Locate the cell with the specified text and output its [x, y] center coordinate. 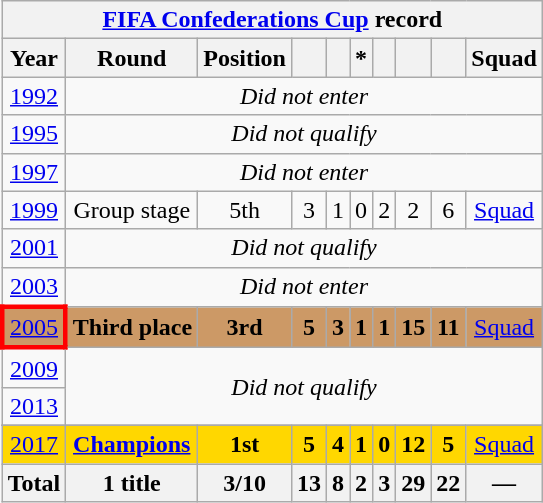
2005 [34, 328]
FIFA Confederations Cup record [272, 20]
2009 [34, 368]
Round [132, 58]
5th [245, 210]
* [362, 58]
Year [34, 58]
4 [338, 444]
1st [245, 444]
8 [338, 483]
Position [245, 58]
2001 [34, 248]
1997 [34, 172]
1995 [34, 134]
Total [34, 483]
2003 [34, 287]
1999 [34, 210]
1992 [34, 96]
15 [414, 328]
1 title [132, 483]
22 [448, 483]
— [504, 483]
3rd [245, 328]
Third place [132, 328]
Champions [132, 444]
13 [308, 483]
6 [448, 210]
Group stage [132, 210]
12 [414, 444]
11 [448, 328]
29 [414, 483]
3/10 [245, 483]
2017 [34, 444]
2013 [34, 406]
